Search for the cell housing the specified text and yield its [X, Y] center coordinate. 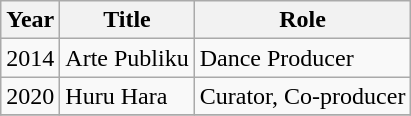
Year [30, 20]
Role [302, 20]
Curator, Co-producer [302, 96]
Huru Hara [127, 96]
Arte Publiku [127, 58]
Title [127, 20]
2020 [30, 96]
Dance Producer [302, 58]
2014 [30, 58]
